Extract the (X, Y) coordinate from the center of the cell holding the provided text.  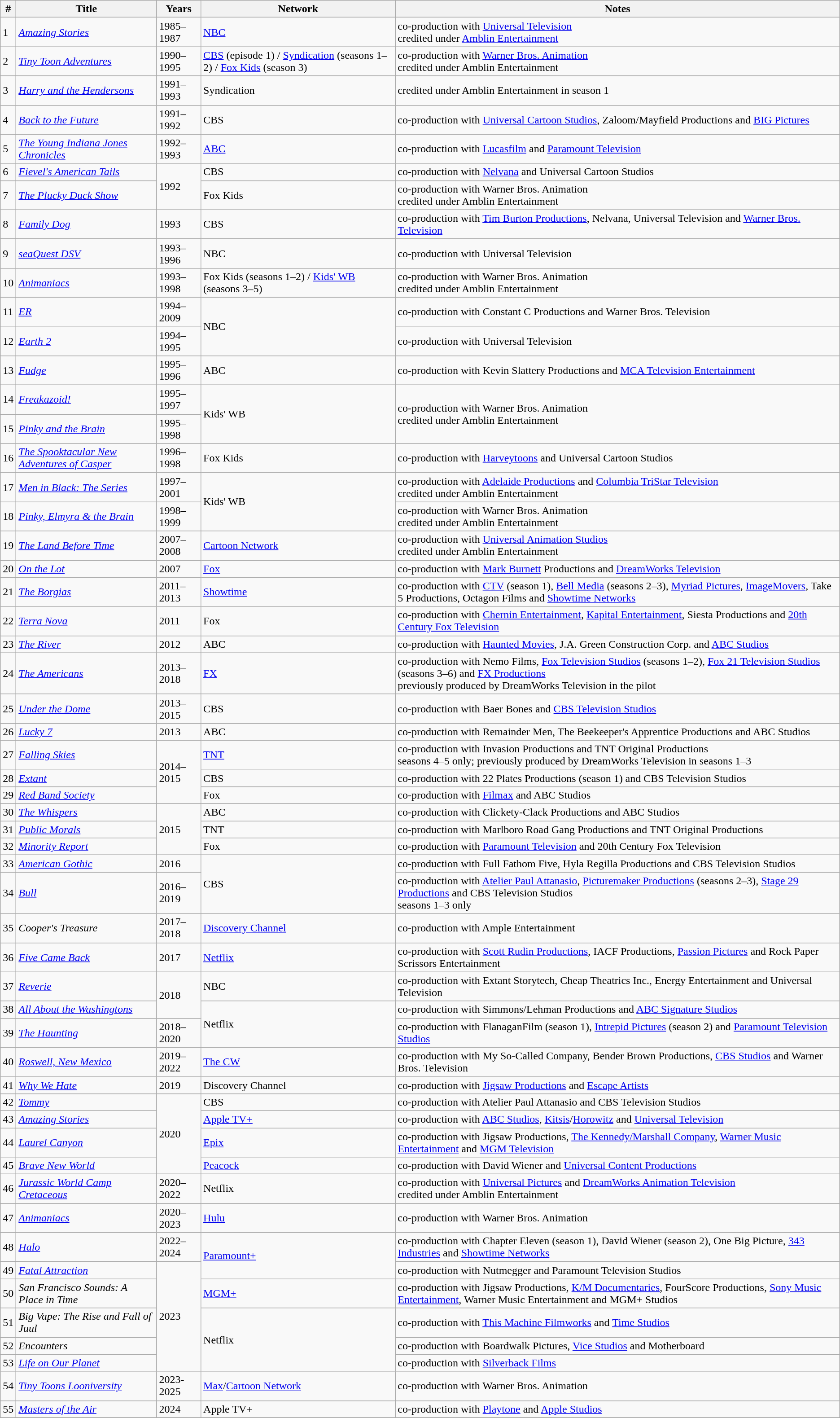
2012 (179, 644)
2014–2015 (179, 772)
23 (8, 644)
Harry and the Hendersons (86, 91)
44 (8, 1142)
Freakazoid! (86, 399)
co-production with Boardwalk Pictures, Vice Studios and Motherboard (617, 1346)
co-production with Mark Burnett Productions and DreamWorks Television (617, 569)
1991–1993 (179, 91)
Fox Kids (seasons 1–2) / Kids' WB (seasons 3–5) (298, 283)
co-production with Jigsaw Productions, The Kennedy/Marshall Company, Warner Music Entertainment and MGM Television (617, 1142)
The Spooktacular New Adventures of Casper (86, 458)
Roswell, New Mexico (86, 1062)
11 (8, 312)
MGM+ (298, 1294)
2016–2019 (179, 893)
13 (8, 371)
Pinky, Elmyra & the Brain (86, 516)
27 (8, 755)
1993 (179, 224)
Big Vape: The Rise and Fall of Juul (86, 1322)
42 (8, 1102)
Minority Report (86, 847)
Epix (298, 1142)
49 (8, 1270)
The Plucky Duck Show (86, 195)
50 (8, 1294)
Back to the Future (86, 119)
American Gothic (86, 864)
co-production with Nelvana and Universal Cartoon Studios (617, 172)
2013–2018 (179, 673)
2 (8, 61)
4 (8, 119)
2015 (179, 830)
2013–2015 (179, 708)
Terra Nova (86, 621)
co-production with Full Fathom Five, Hyla Regilla Productions and CBS Television Studios (617, 864)
co-production with Jigsaw Productions and Escape Artists (617, 1085)
co-production with Remainder Men, The Beekeeper's Apprentice Productions and ABC Studios (617, 732)
co-production with Lucasfilm and Paramount Television (617, 149)
co-production with Filmax and ABC Studios (617, 795)
co-production with Tim Burton Productions, Nelvana, Universal Television and Warner Bros. Television (617, 224)
39 (8, 1032)
Title (86, 9)
co-production with Atelier Paul Attanasio and CBS Television Studios (617, 1102)
Men in Black: The Series (86, 487)
1992 (179, 187)
15 (8, 429)
Earth 2 (86, 341)
2019–2022 (179, 1062)
Years (179, 9)
16 (8, 458)
Reverie (86, 987)
2016 (179, 864)
24 (8, 673)
co-production with Atelier Paul Attanasio, Picturemaker Productions (seasons 2–3), Stage 29 Productions and CBS Television Studiosseasons 1–3 only (617, 893)
36 (8, 957)
co-production with Clickety-Clack Productions and ABC Studios (617, 812)
7 (8, 195)
co-production with Kevin Slattery Productions and MCA Television Entertainment (617, 371)
1992–1993 (179, 149)
Pinky and the Brain (86, 429)
Lucky 7 (86, 732)
co-production with FlanaganFilm (season 1), Intrepid Pictures (season 2) and Paramount Television Studios (617, 1032)
co-production with Universal Televisioncredited under Amblin Entertainment (617, 32)
1 (8, 32)
Hulu (298, 1218)
Brave New World (86, 1166)
co-production with Constant C Productions and Warner Bros. Television (617, 312)
1990–1995 (179, 61)
43 (8, 1119)
co-production with ABC Studios, Kitsis/Horowitz and Universal Television (617, 1119)
Halo (86, 1247)
1994–2009 (179, 312)
2007–2008 (179, 546)
6 (8, 172)
Cooper's Treasure (86, 928)
2020–2023 (179, 1218)
The Borgias (86, 592)
30 (8, 812)
co-production with Adelaide Productions and Columbia TriStar Televisioncredited under Amblin Entertainment (617, 487)
55 (8, 1409)
co-production with This Machine Filmworks and Time Studios (617, 1322)
2007 (179, 569)
38 (8, 1010)
1997–2001 (179, 487)
CBS (episode 1) / Syndication (seasons 1–2) / Fox Kids (season 3) (298, 61)
Paramount+ (298, 1256)
co-production with David Wiener and Universal Content Productions (617, 1166)
Why We Hate (86, 1085)
co-production with CTV (season 1), Bell Media (seasons 2–3), Myriad Pictures, ImageMovers, Take 5 Productions, Octagon Films and Showtime Networks (617, 592)
# (8, 9)
co-production with Marlboro Road Gang Productions and TNT Original Productions (617, 830)
21 (8, 592)
co-production with Paramount Television and 20th Century Fox Television (617, 847)
FX (298, 673)
co-production with My So-Called Company, Bender Brown Productions, CBS Studios and Warner Bros. Television (617, 1062)
47 (8, 1218)
2018 (179, 995)
2017–2018 (179, 928)
31 (8, 830)
2017 (179, 957)
Max/Cartoon Network (298, 1386)
2011 (179, 621)
1994–1995 (179, 341)
co-production with 22 Plates Productions (season 1) and CBS Television Studios (617, 778)
Fudge (86, 371)
10 (8, 283)
25 (8, 708)
12 (8, 341)
Jurassic World Camp Cretaceous (86, 1189)
Five Came Back (86, 957)
1995–1997 (179, 399)
Fievel's American Tails (86, 172)
28 (8, 778)
co-production with Scott Rudin Productions, IACF Productions, Passion Pictures and Rock Paper Scrissors Entertainment (617, 957)
1985–1987 (179, 32)
Family Dog (86, 224)
5 (8, 149)
ER (86, 312)
8 (8, 224)
co-production with Chapter Eleven (season 1), David Wiener (season 2), One Big Picture, 343 Industries and Showtime Networks (617, 1247)
co-production with Silverback Films (617, 1363)
The Americans (86, 673)
co-production with Nutmegger and Paramount Television Studios (617, 1270)
The CW (298, 1062)
48 (8, 1247)
co-production with Ample Entertainment (617, 928)
The Land Before Time (86, 546)
co-production with Simmons/Lehman Productions and ABC Signature Studios (617, 1010)
All About the Washingtons (86, 1010)
Under the Dome (86, 708)
co-production with Universal Animation Studioscredited under Amblin Entertainment (617, 546)
22 (8, 621)
The Haunting (86, 1032)
20 (8, 569)
Tommy (86, 1102)
2023 (179, 1317)
2019 (179, 1085)
co-production with Playtone and Apple Studios (617, 1409)
co-production with Universal Cartoon Studios, Zaloom/Mayfield Productions and BIG Pictures (617, 119)
2020–2022 (179, 1189)
32 (8, 847)
Laurel Canyon (86, 1142)
Bull (86, 893)
52 (8, 1346)
co-production with Universal Pictures and DreamWorks Animation Televisioncredited under Amblin Entertainment (617, 1189)
seaQuest DSV (86, 253)
53 (8, 1363)
The Young Indiana Jones Chronicles (86, 149)
Showtime (298, 592)
1991–1992 (179, 119)
1993–1996 (179, 253)
2020 (179, 1134)
Encounters (86, 1346)
41 (8, 1085)
Masters of the Air (86, 1409)
The River (86, 644)
51 (8, 1322)
co-production with Haunted Movies, J.A. Green Construction Corp. and ABC Studios (617, 644)
Notes (617, 9)
Tiny Toon Adventures (86, 61)
co-production with Invasion Productions and TNT Original Productionsseasons 4–5 only; previously produced by DreamWorks Television in seasons 1–3 (617, 755)
The Whispers (86, 812)
40 (8, 1062)
Fatal Attraction (86, 1270)
1993–1998 (179, 283)
Falling Skies (86, 755)
Life on Our Planet (86, 1363)
14 (8, 399)
Public Morals (86, 830)
Extant (86, 778)
45 (8, 1166)
46 (8, 1189)
33 (8, 864)
co-production with Chernin Entertainment, Kapital Entertainment, Siesta Productions and 20th Century Fox Television (617, 621)
2022–2024 (179, 1247)
1998–1999 (179, 516)
2024 (179, 1409)
2023-2025 (179, 1386)
On the Lot (86, 569)
26 (8, 732)
Cartoon Network (298, 546)
18 (8, 516)
34 (8, 893)
37 (8, 987)
19 (8, 546)
1995–1996 (179, 371)
54 (8, 1386)
17 (8, 487)
3 (8, 91)
Network (298, 9)
co-production with Baer Bones and CBS Television Studios (617, 708)
2013 (179, 732)
29 (8, 795)
1995–1998 (179, 429)
Red Band Society (86, 795)
Syndication (298, 91)
35 (8, 928)
co-production with Harveytoons and Universal Cartoon Studios (617, 458)
San Francisco Sounds: A Place in Time (86, 1294)
2011–2013 (179, 592)
Tiny Toons Looniversity (86, 1386)
co-production with Extant Storytech, Cheap Theatrics Inc., Energy Entertainment and Universal Television (617, 987)
credited under Amblin Entertainment in season 1 (617, 91)
9 (8, 253)
1996–1998 (179, 458)
Peacock (298, 1166)
2018–2020 (179, 1032)
